Identify which cell holds the provided text, then report its (x, y) central coordinate. 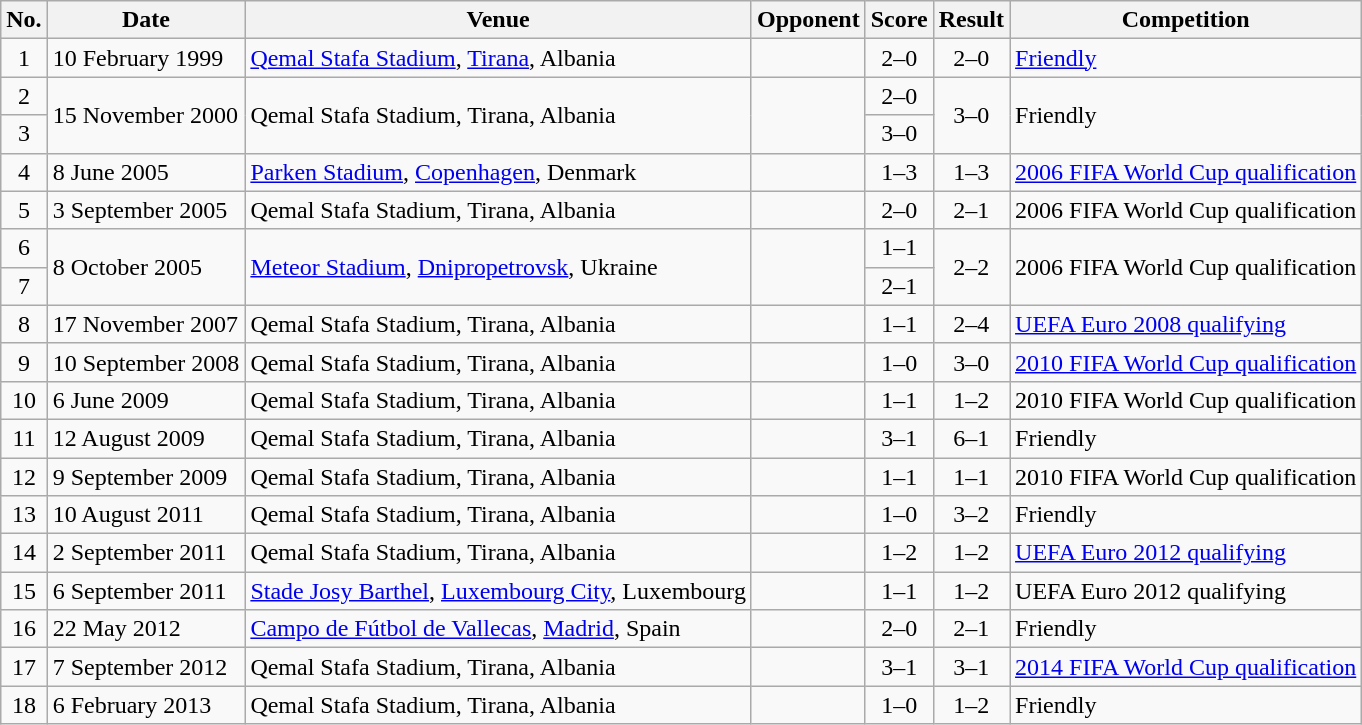
15 (24, 591)
Meteor Stadium, Dnipropetrovsk, Ukraine (498, 267)
2 September 2011 (146, 553)
22 May 2012 (146, 629)
UEFA Euro 2008 qualifying (1186, 324)
6 September 2011 (146, 591)
3 September 2005 (146, 210)
8 October 2005 (146, 267)
2–2 (971, 267)
12 August 2009 (146, 438)
Opponent (808, 20)
8 (24, 324)
Campo de Fútbol de Vallecas, Madrid, Spain (498, 629)
14 (24, 553)
6 February 2013 (146, 705)
Result (971, 20)
2 (24, 96)
6 (24, 248)
8 June 2005 (146, 172)
15 November 2000 (146, 115)
17 (24, 667)
Competition (1186, 20)
4 (24, 172)
Date (146, 20)
10 August 2011 (146, 515)
Venue (498, 20)
1 (24, 58)
17 November 2007 (146, 324)
2–4 (971, 324)
5 (24, 210)
9 September 2009 (146, 477)
No. (24, 20)
Score (899, 20)
12 (24, 477)
Parken Stadium, Copenhagen, Denmark (498, 172)
Stade Josy Barthel, Luxembourg City, Luxembourg (498, 591)
6 June 2009 (146, 400)
9 (24, 362)
7 (24, 286)
10 February 1999 (146, 58)
10 September 2008 (146, 362)
6–1 (971, 438)
10 (24, 400)
2014 FIFA World Cup qualification (1186, 667)
13 (24, 515)
18 (24, 705)
3–2 (971, 515)
11 (24, 438)
3 (24, 134)
7 September 2012 (146, 667)
16 (24, 629)
